Find where the given text appears and provide that cell's center as (X, Y) coordinate. 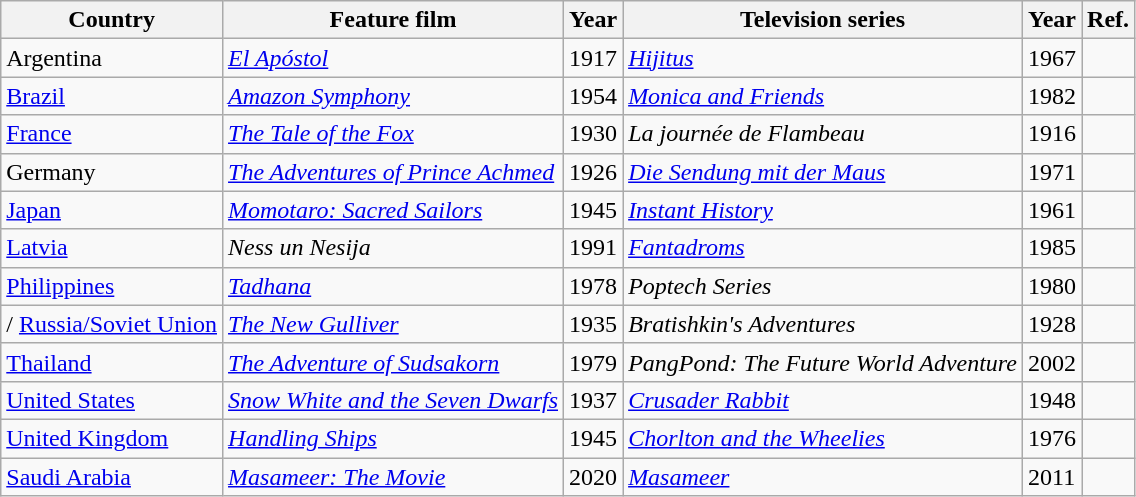
1991 (594, 248)
Feature film (394, 20)
1967 (1052, 58)
Masameer: The Movie (394, 477)
Television series (823, 20)
Handling Ships (394, 438)
Chorlton and the Wheelies (823, 438)
Argentina (112, 58)
1928 (1052, 324)
Bratishkin's Adventures (823, 324)
Die Sendung mit der Maus (823, 172)
1976 (1052, 438)
1971 (1052, 172)
/ Russia/Soviet Union (112, 324)
The Adventures of Prince Achmed (394, 172)
1917 (594, 58)
Masameer (823, 477)
Hijitus (823, 58)
Tadhana (394, 286)
PangPond: The Future World Adventure (823, 362)
La journée de Flambeau (823, 134)
1930 (594, 134)
The New Gulliver (394, 324)
1980 (1052, 286)
2002 (1052, 362)
Ness un Nesija (394, 248)
1985 (1052, 248)
El Apóstol (394, 58)
Saudi Arabia (112, 477)
Brazil (112, 96)
1916 (1052, 134)
Monica and Friends (823, 96)
Country (112, 20)
France (112, 134)
The Adventure of Sudsakorn (394, 362)
Poptech Series (823, 286)
2011 (1052, 477)
2020 (594, 477)
Instant History (823, 210)
1935 (594, 324)
Fantadroms (823, 248)
The Tale of the Fox (394, 134)
1948 (1052, 400)
United Kingdom (112, 438)
1954 (594, 96)
Ref. (1108, 20)
Amazon Symphony (394, 96)
1937 (594, 400)
Philippines (112, 286)
1961 (1052, 210)
1978 (594, 286)
Latvia (112, 248)
Japan (112, 210)
1982 (1052, 96)
Germany (112, 172)
United States (112, 400)
1926 (594, 172)
Crusader Rabbit (823, 400)
Thailand (112, 362)
Momotaro: Sacred Sailors (394, 210)
Snow White and the Seven Dwarfs (394, 400)
1979 (594, 362)
